Determine the (x, y) coordinate at the center of the cell enclosing the given text.  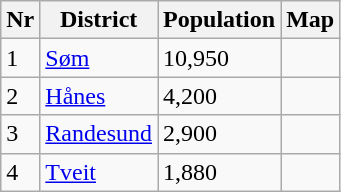
4,200 (220, 96)
Tveit (99, 172)
3 (20, 134)
1,880 (220, 172)
Hånes (99, 96)
1 (20, 58)
Map (310, 20)
4 (20, 172)
District (99, 20)
Søm (99, 58)
2 (20, 96)
Population (220, 20)
Randesund (99, 134)
10,950 (220, 58)
2,900 (220, 134)
Nr (20, 20)
